Pinpoint the cell where the given text exists, returning its (X, Y) midpoint coordinate. 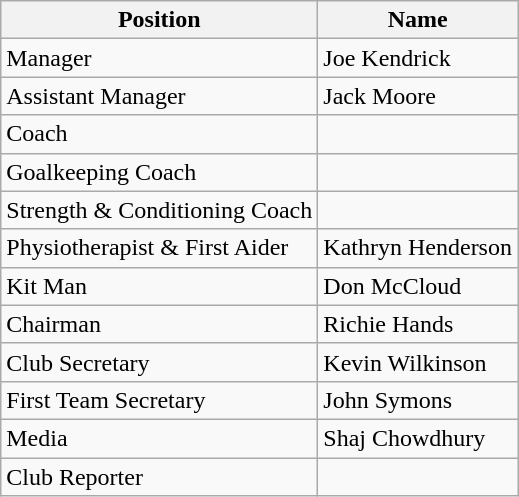
John Symons (418, 400)
Club Secretary (160, 362)
Kathryn Henderson (418, 248)
Manager (160, 58)
Club Reporter (160, 477)
Strength & Conditioning Coach (160, 210)
First Team Secretary (160, 400)
Name (418, 20)
Jack Moore (418, 96)
Shaj Chowdhury (418, 438)
Physiotherapist & First Aider (160, 248)
Joe Kendrick (418, 58)
Chairman (160, 324)
Kit Man (160, 286)
Position (160, 20)
Don McCloud (418, 286)
Media (160, 438)
Kevin Wilkinson (418, 362)
Coach (160, 134)
Richie Hands (418, 324)
Assistant Manager (160, 96)
Goalkeeping Coach (160, 172)
